Scan for the cell matching the given text and deliver its [X, Y] coordinate at center. 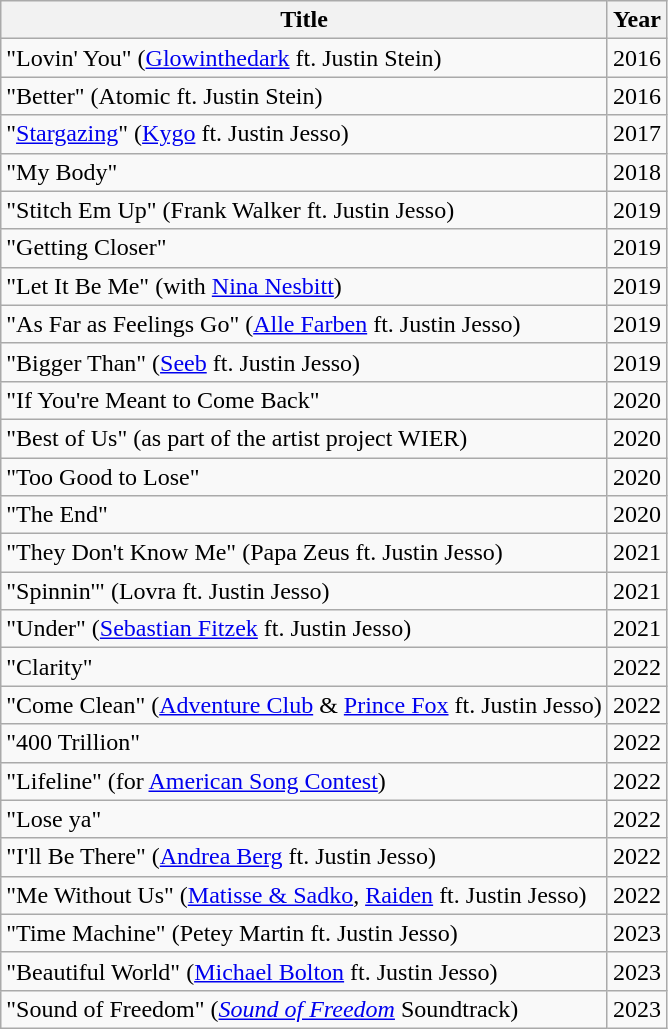
"Come Clean" (Adventure Club & Prince Fox ft. Justin Jesso) [304, 705]
"Lifeline" (for American Song Contest) [304, 781]
"Stargazing" (Kygo ft. Justin Jesso) [304, 134]
"As Far as Feelings Go" (Alle Farben ft. Justin Jesso) [304, 324]
2017 [636, 134]
"Beautiful World" (Michael Bolton ft. Justin Jesso) [304, 971]
"Clarity" [304, 667]
"Better" (Atomic ft. Justin Stein) [304, 96]
"Sound of Freedom" (Sound of Freedom Soundtrack) [304, 1009]
"Best of Us" (as part of the artist project WIER) [304, 438]
"Under" (Sebastian Fitzek ft. Justin Jesso) [304, 629]
"Lose ya" [304, 819]
"I'll Be There" (Andrea Berg ft. Justin Jesso) [304, 857]
"Bigger Than" (Seeb ft. Justin Jesso) [304, 362]
"Spinnin'" (Lovra ft. Justin Jesso) [304, 591]
"400 Trillion" [304, 743]
"Let It Be Me" (with Nina Nesbitt) [304, 286]
2018 [636, 172]
"My Body" [304, 172]
"The End" [304, 515]
"They Don't Know Me" (Papa Zeus ft. Justin Jesso) [304, 553]
Title [304, 20]
"Getting Closer" [304, 248]
"Stitch Em Up" (Frank Walker ft. Justin Jesso) [304, 210]
"If You're Meant to Come Back" [304, 400]
"Me Without Us" (Matisse & Sadko, Raiden ft. Justin Jesso) [304, 895]
Year [636, 20]
"Time Machine" (Petey Martin ft. Justin Jesso) [304, 933]
"Too Good to Lose" [304, 477]
"Lovin' You" (Glowinthedark ft. Justin Stein) [304, 58]
